Determine the (x, y) coordinate at the center of the cell enclosing the given text.  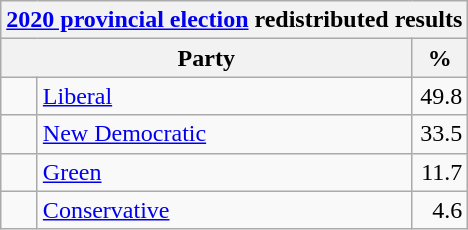
Party (206, 58)
2020 provincial election redistributed results (234, 20)
Liberal (224, 96)
11.7 (440, 172)
49.8 (440, 96)
33.5 (440, 134)
New Democratic (224, 134)
Green (224, 172)
Conservative (224, 210)
% (440, 58)
4.6 (440, 210)
